Return the [X, Y] coordinate for the center point of the cell that contains the specified text.  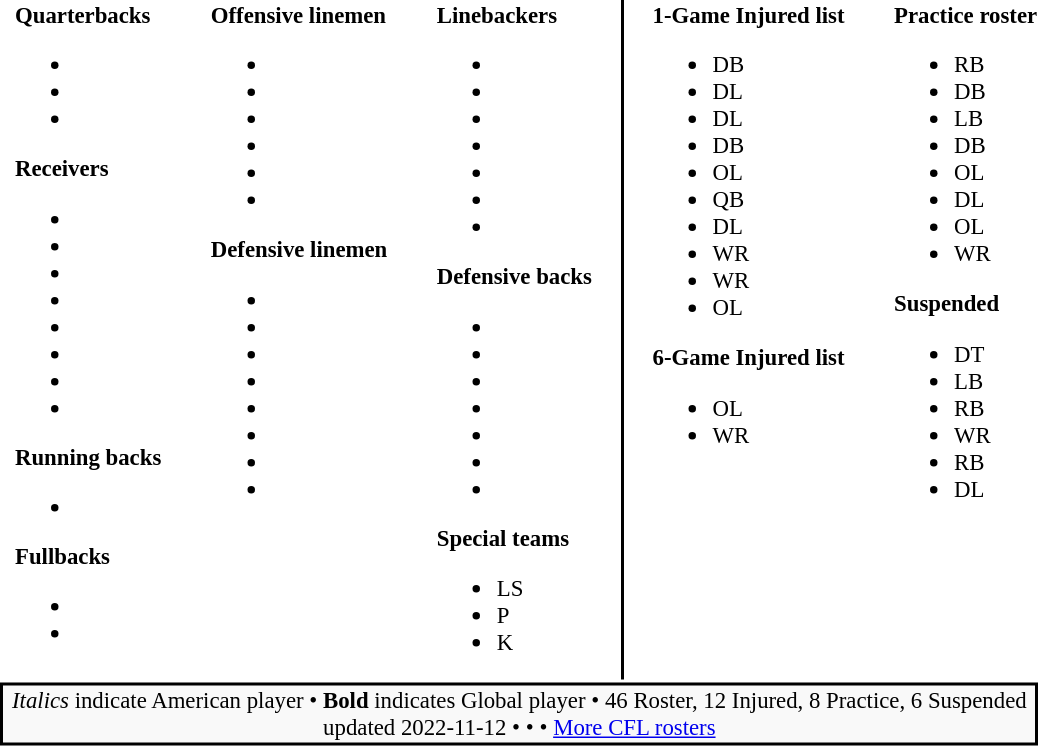
LinebackersDefensive backsSpecial teams LS P K [514, 340]
QuarterbacksReceiversRunning backsFullbacks [88, 340]
1-Game Injured list DB DL DL DB OL QB DL WR WR OL6-Game Injured list OL WR [748, 340]
Offensive linemenDefensive linemen [299, 340]
